Identify which cell holds the provided text, then report its (X, Y) central coordinate. 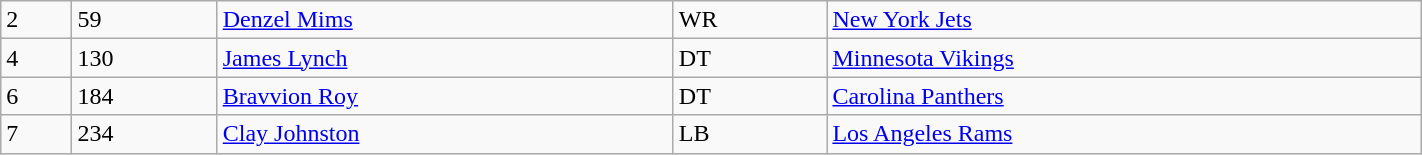
Minnesota Vikings (1124, 58)
7 (36, 134)
4 (36, 58)
184 (144, 96)
234 (144, 134)
James Lynch (445, 58)
59 (144, 20)
New York Jets (1124, 20)
LB (750, 134)
Clay Johnston (445, 134)
Los Angeles Rams (1124, 134)
2 (36, 20)
6 (36, 96)
Carolina Panthers (1124, 96)
Bravvion Roy (445, 96)
Denzel Mims (445, 20)
WR (750, 20)
130 (144, 58)
